For the text-containing cell, return its midpoint in [X, Y] coordinate format. 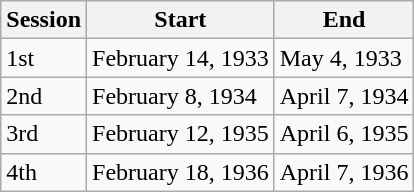
February 12, 1935 [181, 134]
February 18, 1936 [181, 172]
May 4, 1933 [344, 58]
End [344, 20]
3rd [44, 134]
Session [44, 20]
Start [181, 20]
2nd [44, 96]
April 7, 1936 [344, 172]
February 14, 1933 [181, 58]
February 8, 1934 [181, 96]
April 7, 1934 [344, 96]
April 6, 1935 [344, 134]
4th [44, 172]
1st [44, 58]
